Extract the (x, y) coordinate from the center of the cell holding the provided text.  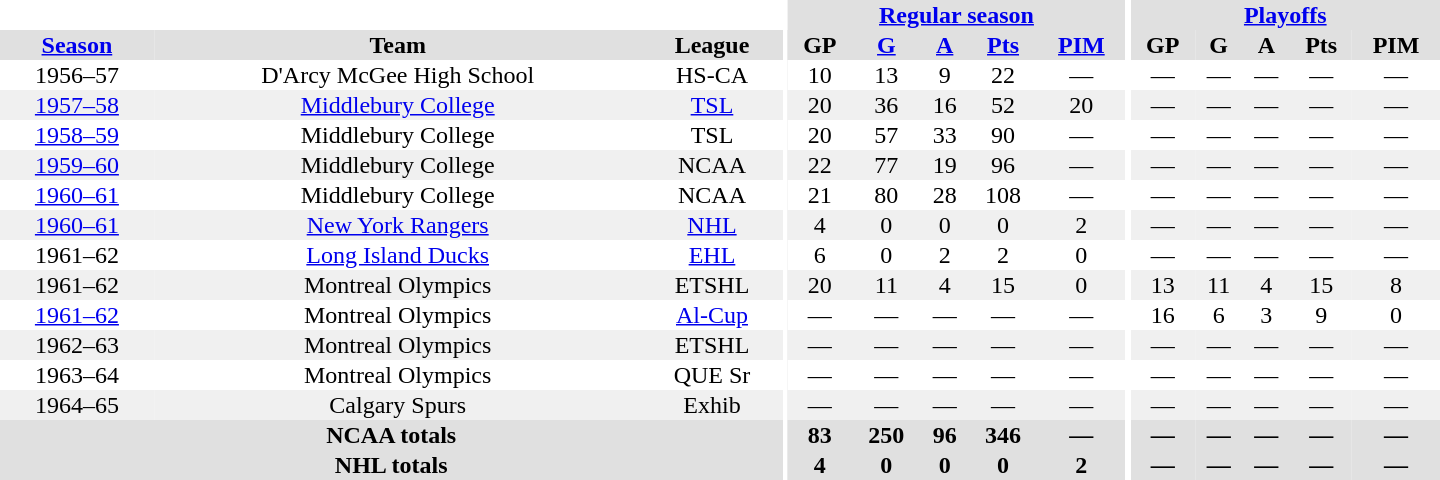
21 (820, 195)
19 (945, 165)
Al-Cup (712, 315)
D'Arcy McGee High School (398, 75)
3 (1266, 315)
36 (886, 105)
83 (820, 435)
33 (945, 135)
NCAA totals (391, 435)
346 (1004, 435)
1962–63 (77, 345)
Regular season (957, 15)
New York Rangers (398, 225)
Playoffs (1286, 15)
1959–60 (77, 165)
NHL totals (391, 465)
52 (1004, 105)
8 (1396, 285)
Calgary Spurs (398, 405)
77 (886, 165)
108 (1004, 195)
1958–59 (77, 135)
Season (77, 45)
250 (886, 435)
80 (886, 195)
League (712, 45)
NHL (712, 225)
Exhib (712, 405)
57 (886, 135)
HS-CA (712, 75)
28 (945, 195)
1963–64 (77, 375)
Long Island Ducks (398, 255)
1956–57 (77, 75)
QUE Sr (712, 375)
90 (1004, 135)
10 (820, 75)
1964–65 (77, 405)
1957–58 (77, 105)
Team (398, 45)
EHL (712, 255)
